Extract the (X, Y) coordinate from the center of the cell holding the provided text.  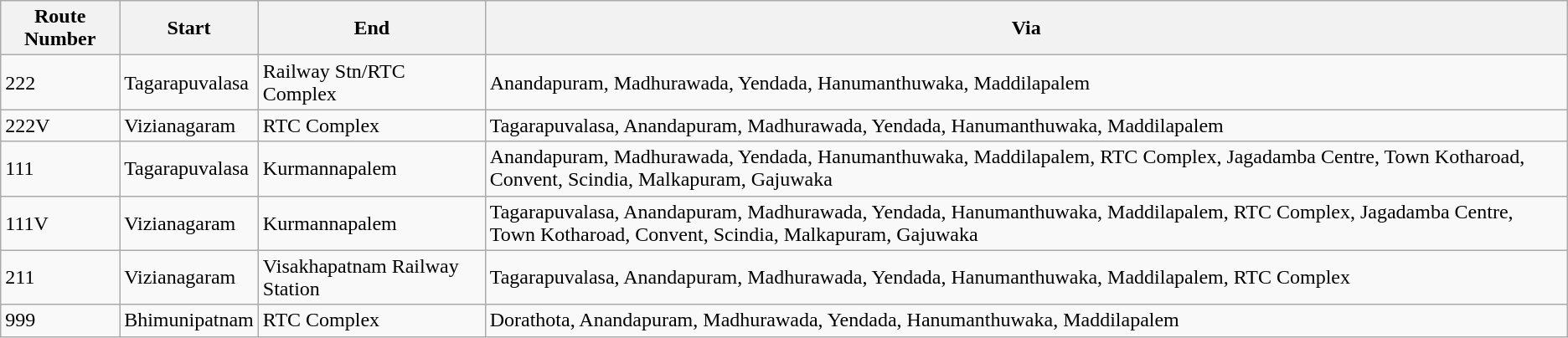
Route Number (60, 28)
Dorathota, Anandapuram, Madhurawada, Yendada, Hanumanthuwaka, Maddilapalem (1026, 320)
Tagarapuvalasa, Anandapuram, Madhurawada, Yendada, Hanumanthuwaka, Maddilapalem, RTC Complex (1026, 278)
Bhimunipatnam (189, 320)
222 (60, 82)
111 (60, 169)
Railway Stn/RTC Complex (372, 82)
Via (1026, 28)
Visakhapatnam Railway Station (372, 278)
222V (60, 125)
Tagarapuvalasa, Anandapuram, Madhurawada, Yendada, Hanumanthuwaka, Maddilapalem (1026, 125)
111V (60, 223)
211 (60, 278)
999 (60, 320)
Anandapuram, Madhurawada, Yendada, Hanumanthuwaka, Maddilapalem (1026, 82)
End (372, 28)
Start (189, 28)
